Output the (x, y) coordinate of the center of the cell containing the given text.  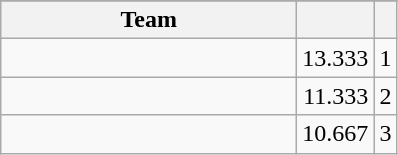
10.667 (336, 134)
2 (386, 96)
3 (386, 134)
1 (386, 58)
Team (149, 20)
11.333 (336, 96)
13.333 (336, 58)
